Search for the cell housing the specified text and yield its [X, Y] center coordinate. 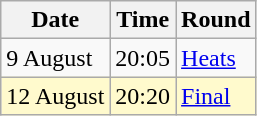
Time [143, 20]
Final [216, 96]
9 August [56, 58]
20:20 [143, 96]
Heats [216, 58]
12 August [56, 96]
Date [56, 20]
Round [216, 20]
20:05 [143, 58]
